Output the (x, y) coordinate of the center of the cell containing the given text.  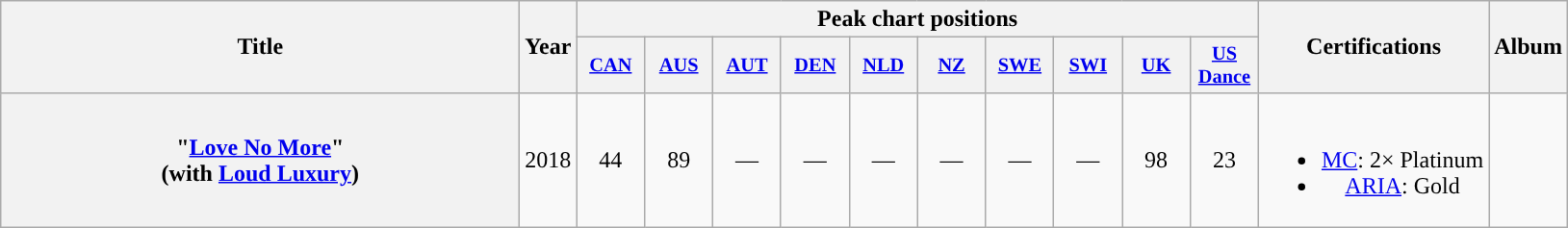
89 (680, 160)
Certifications (1373, 47)
23 (1224, 160)
AUS (680, 65)
MC: 2× PlatinumARIA: Gold (1373, 160)
Year (549, 47)
2018 (549, 160)
UK (1157, 65)
CAN (610, 65)
Album (1529, 47)
44 (610, 160)
Peak chart positions (918, 19)
USDance (1224, 65)
Title (260, 47)
NLD (884, 65)
NZ (951, 65)
"Love No More"(with Loud Luxury) (260, 160)
98 (1157, 160)
SWE (1020, 65)
SWI (1088, 65)
AUT (747, 65)
DEN (814, 65)
